Extract the [X, Y] coordinate from the center of the cell holding the provided text.  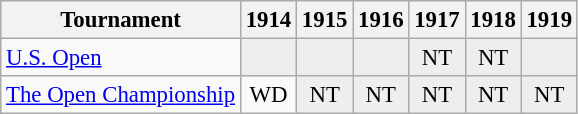
1915 [325, 20]
The Open Championship [121, 95]
1919 [549, 20]
Tournament [121, 20]
U.S. Open [121, 58]
WD [268, 95]
1917 [437, 20]
1918 [493, 20]
1914 [268, 20]
1916 [381, 20]
